Scan for the cell matching the given text and deliver its (x, y) coordinate at center. 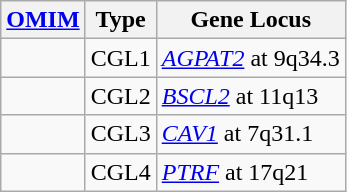
AGPAT2 at 9q34.3 (250, 58)
OMIM (43, 20)
CGL1 (120, 58)
Gene Locus (250, 20)
CGL2 (120, 96)
Type (120, 20)
CGL3 (120, 134)
BSCL2 at 11q13 (250, 96)
CGL4 (120, 172)
PTRF at 17q21 (250, 172)
CAV1 at 7q31.1 (250, 134)
